Locate the cell with the specified text and output its (X, Y) center coordinate. 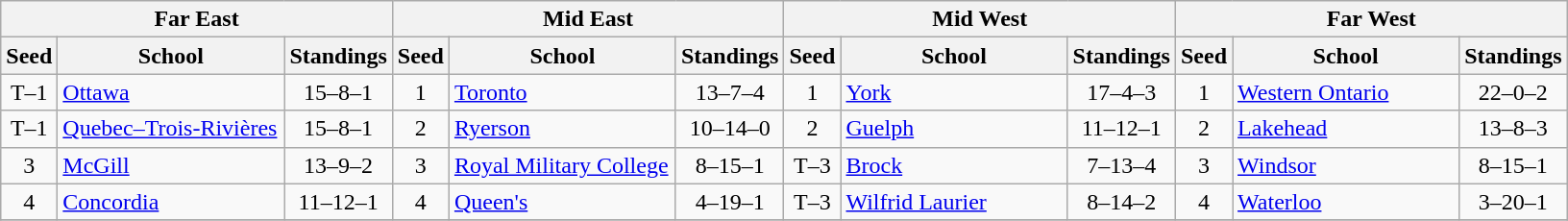
Guelph (954, 129)
Far East (197, 19)
Royal Military College (562, 165)
10–14–0 (729, 129)
Waterloo (1346, 202)
Mid West (980, 19)
Toronto (562, 92)
Mid East (588, 19)
Quebec–Trois-Rivières (171, 129)
Wilfrid Laurier (954, 202)
Ryerson (562, 129)
Brock (954, 165)
22–0–2 (1513, 92)
Ottawa (171, 92)
Far West (1371, 19)
13–7–4 (729, 92)
York (954, 92)
17–4–3 (1121, 92)
McGill (171, 165)
Windsor (1346, 165)
Queen's (562, 202)
4–19–1 (729, 202)
Concordia (171, 202)
7–13–4 (1121, 165)
Lakehead (1346, 129)
3–20–1 (1513, 202)
8–14–2 (1121, 202)
Western Ontario (1346, 92)
13–8–3 (1513, 129)
13–9–2 (338, 165)
